Provide the [X, Y] coordinate of the cell's center where the given text is located.  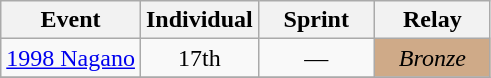
Sprint [316, 20]
17th [199, 58]
Event [71, 20]
— [316, 58]
Bronze [432, 58]
Relay [432, 20]
1998 Nagano [71, 58]
Individual [199, 20]
